Scan for the cell matching the given text and deliver its (X, Y) coordinate at center. 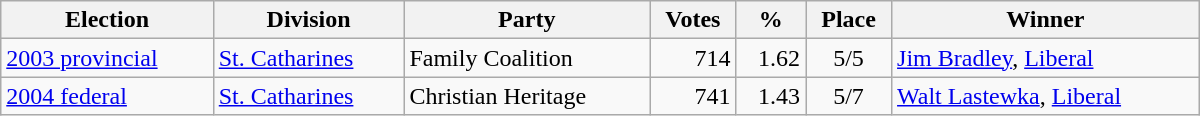
714 (694, 58)
5/5 (849, 58)
Jim Bradley, Liberal (1046, 58)
Winner (1046, 20)
Election (107, 20)
Votes (694, 20)
1.43 (770, 96)
Place (849, 20)
Family Coalition (527, 58)
1.62 (770, 58)
Division (308, 20)
Christian Heritage (527, 96)
% (770, 20)
Party (527, 20)
741 (694, 96)
2004 federal (107, 96)
5/7 (849, 96)
2003 provincial (107, 58)
Walt Lastewka, Liberal (1046, 96)
